Detect which cell encompasses the target text, then output its (x, y) center coordinate. 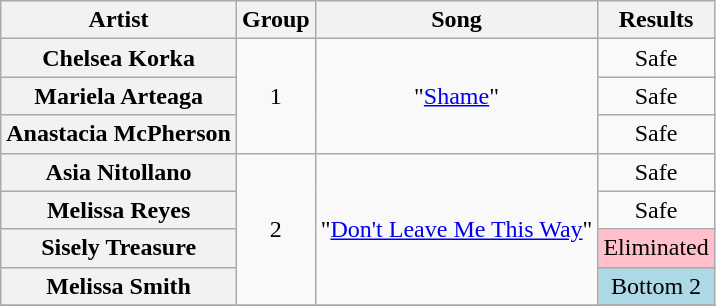
Artist (119, 20)
1 (276, 96)
"Shame" (456, 96)
Chelsea Korka (119, 58)
Song (456, 20)
2 (276, 229)
Anastacia McPherson (119, 134)
"Don't Leave Me This Way" (456, 229)
Sisely Treasure (119, 248)
Group (276, 20)
Asia Nitollano (119, 172)
Bottom 2 (656, 286)
Eliminated (656, 248)
Mariela Arteaga (119, 96)
Results (656, 20)
Melissa Smith (119, 286)
Melissa Reyes (119, 210)
